Output the (X, Y) coordinate of the center of the cell containing the given text.  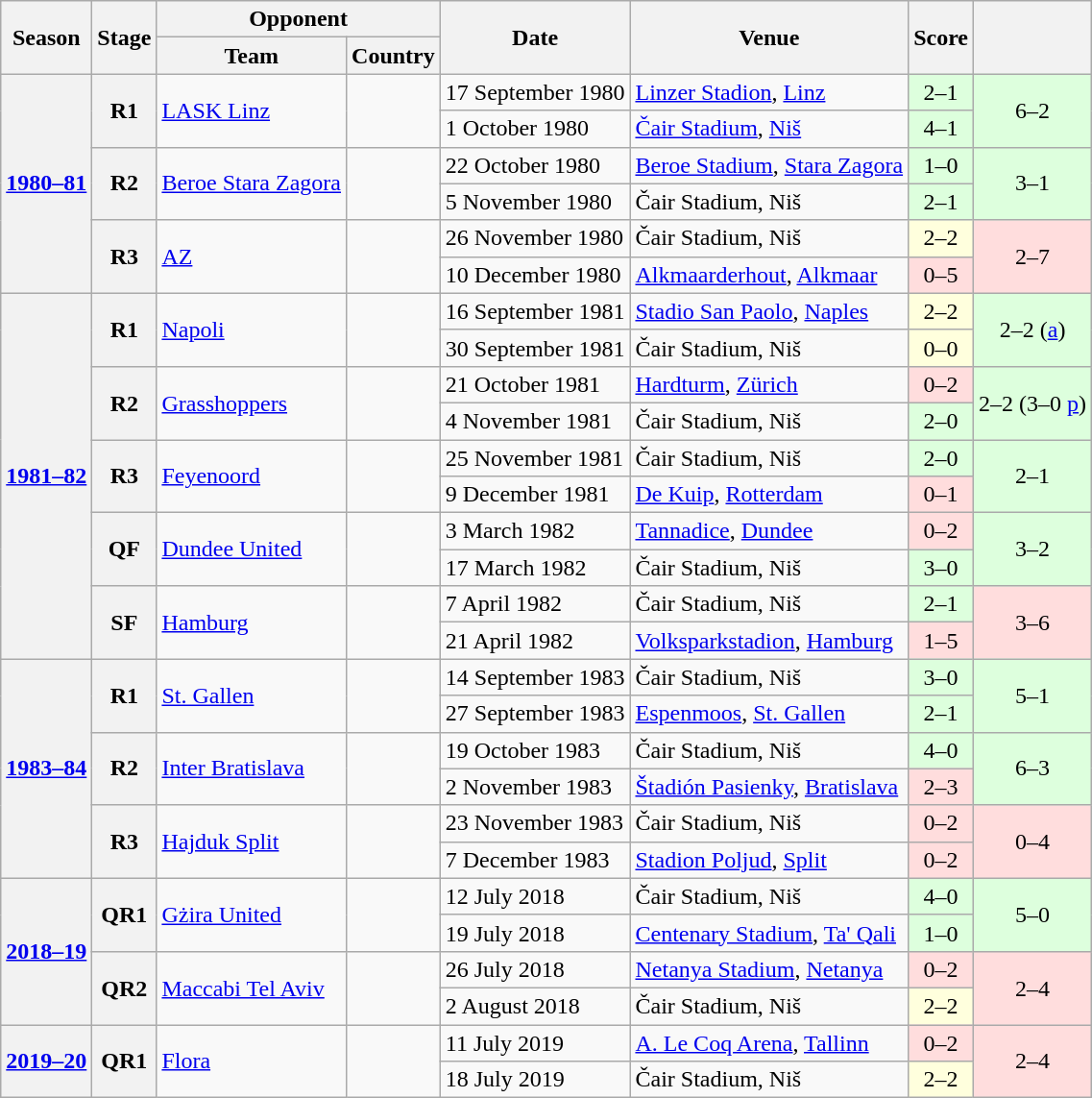
Season (46, 37)
Centenary Stadium, Ta' Qali (769, 933)
14 September 1983 (535, 677)
2–2 (3–0 p) (1033, 403)
A. Le Coq Arena, Tallinn (769, 1042)
5–0 (1033, 915)
Linzer Stadion, Linz (769, 92)
12 July 2018 (535, 896)
17 September 1980 (535, 92)
2019–20 (46, 1061)
26 July 2018 (535, 969)
7 April 1982 (535, 604)
5–1 (1033, 695)
1 October 1980 (535, 129)
2018–19 (46, 951)
2–7 (1033, 256)
Napoli (252, 329)
Volksparkstadion, Hamburg (769, 641)
Netanya Stadium, Netanya (769, 969)
2 August 2018 (535, 1006)
AZ (252, 256)
QR2 (125, 988)
Hajduk Split (252, 842)
25 November 1981 (535, 458)
Stage (125, 37)
6–3 (1033, 769)
Beroe Stadium, Stara Zagora (769, 165)
9 December 1981 (535, 495)
3–2 (1033, 549)
2 November 1983 (535, 787)
0–0 (941, 348)
16 September 1981 (535, 311)
0–5 (941, 275)
7 December 1983 (535, 860)
1–5 (941, 641)
SF (125, 622)
3–1 (1033, 183)
Tannadice, Dundee (769, 531)
LASK Linz (252, 110)
Team (252, 56)
18 July 2019 (535, 1080)
Maccabi Tel Aviv (252, 988)
Score (941, 37)
Alkmaarderhout, Alkmaar (769, 275)
Date (535, 37)
Espenmoos, St. Gallen (769, 714)
4 November 1981 (535, 421)
Gżira United (252, 915)
Feyenoord (252, 476)
3 March 1982 (535, 531)
17 March 1982 (535, 568)
11 July 2019 (535, 1042)
30 September 1981 (535, 348)
3–6 (1033, 622)
5 November 1980 (535, 202)
QF (125, 549)
Stadion Poljud, Split (769, 860)
2–2 (a) (1033, 329)
21 October 1981 (535, 384)
St. Gallen (252, 695)
4–1 (941, 129)
Opponent (298, 19)
0–4 (1033, 842)
27 September 1983 (535, 714)
22 October 1980 (535, 165)
2–3 (941, 787)
26 November 1980 (535, 238)
21 April 1982 (535, 641)
Štadión Pasienky, Bratislava (769, 787)
Venue (769, 37)
Stadio San Paolo, Naples (769, 311)
0–1 (941, 495)
19 October 1983 (535, 750)
Flora (252, 1061)
10 December 1980 (535, 275)
Inter Bratislava (252, 769)
23 November 1983 (535, 823)
1981–82 (46, 476)
Country (394, 56)
1980–81 (46, 183)
Beroe Stara Zagora (252, 183)
Dundee United (252, 549)
Grasshoppers (252, 403)
Hardturm, Zürich (769, 384)
19 July 2018 (535, 933)
Hamburg (252, 622)
De Kuip, Rotterdam (769, 495)
1983–84 (46, 769)
6–2 (1033, 110)
